Capture the cell that displays the provided text and extract its (x, y) central coordinate. 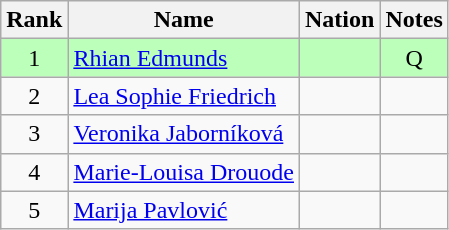
Rank (34, 20)
1 (34, 58)
Marie-Louisa Drouode (184, 172)
3 (34, 134)
Q (414, 58)
5 (34, 210)
4 (34, 172)
Lea Sophie Friedrich (184, 96)
2 (34, 96)
Rhian Edmunds (184, 58)
Name (184, 20)
Notes (414, 20)
Veronika Jaborníková (184, 134)
Nation (340, 20)
Marija Pavlović (184, 210)
